Determine the [x, y] coordinate at the center of the cell enclosing the given text.  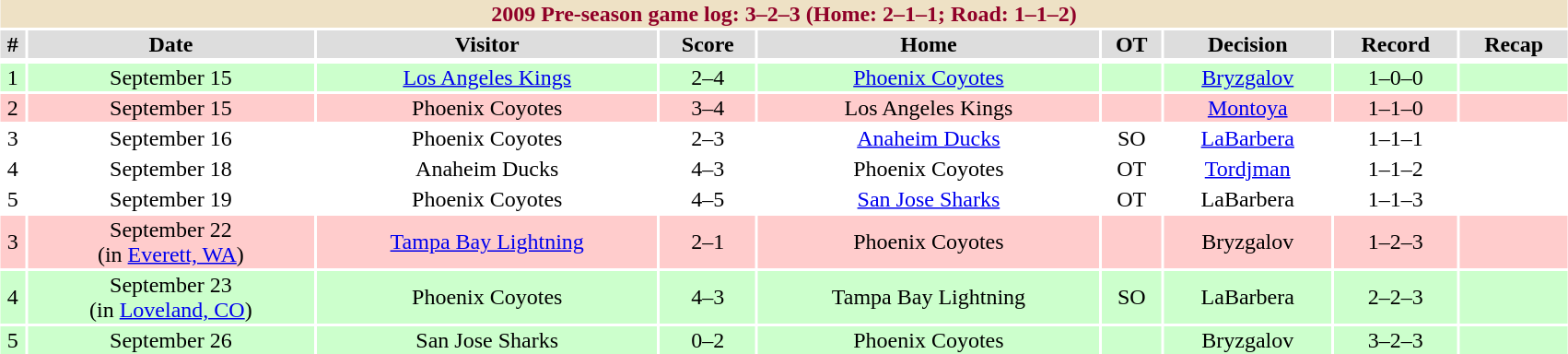
2009 Pre-season game log: 3–2–3 (Home: 2–1–1; Road: 1–1–2) [784, 14]
September 26 [171, 340]
Montoya [1247, 108]
September 19 [171, 199]
September 18 [171, 169]
1–0–0 [1397, 77]
Score [708, 44]
# [13, 44]
Record [1397, 44]
Recap [1514, 44]
September 16 [171, 138]
2 [13, 108]
Decision [1247, 44]
Tordjman [1247, 169]
September 22(in Everett, WA) [171, 242]
2–4 [708, 77]
1–1–1 [1397, 138]
1–2–3 [1397, 242]
4–5 [708, 199]
Visitor [486, 44]
1 [13, 77]
2–1 [708, 242]
1–1–0 [1397, 108]
2–2–3 [1397, 297]
Home [929, 44]
0–2 [708, 340]
1–1–3 [1397, 199]
1–1–2 [1397, 169]
3–4 [708, 108]
3–2–3 [1397, 340]
September 23(in Loveland, CO) [171, 297]
Date [171, 44]
2–3 [708, 138]
